Extract the (x, y) coordinate from the center of the cell holding the provided text.  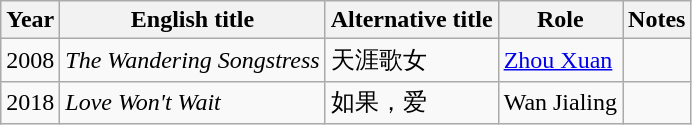
天涯歌女 (412, 60)
如果，爱 (412, 102)
Role (560, 20)
Alternative title (412, 20)
2008 (30, 60)
Year (30, 20)
Love Won't Wait (192, 102)
English title (192, 20)
Wan Jialing (560, 102)
Notes (657, 20)
2018 (30, 102)
Zhou Xuan (560, 60)
The Wandering Songstress (192, 60)
